From the cell containing the given text, extract its center point as (X, Y) coordinate. 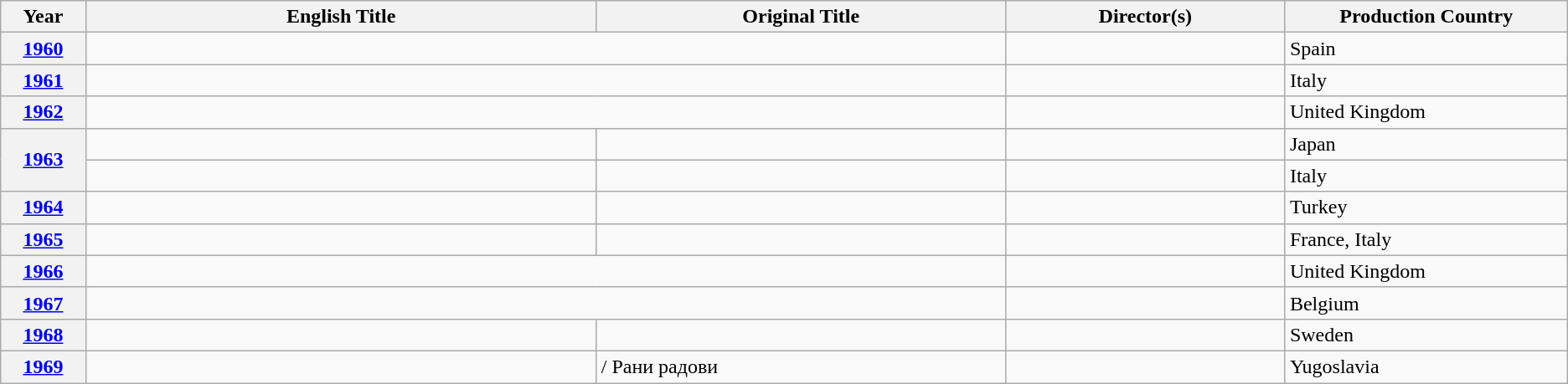
1962 (44, 112)
Original Title (801, 17)
Japan (1426, 144)
1960 (44, 49)
Yugoslavia (1426, 366)
1964 (44, 207)
Turkey (1426, 207)
Year (44, 17)
1963 (44, 160)
English Title (341, 17)
1967 (44, 303)
Spain (1426, 49)
/ Рани радови (801, 366)
Director(s) (1145, 17)
1965 (44, 239)
1968 (44, 335)
Sweden (1426, 335)
Production Country (1426, 17)
Belgium (1426, 303)
1969 (44, 366)
1966 (44, 271)
France, Italy (1426, 239)
1961 (44, 80)
